Determine the [X, Y] coordinate at the center of the cell enclosing the given text.  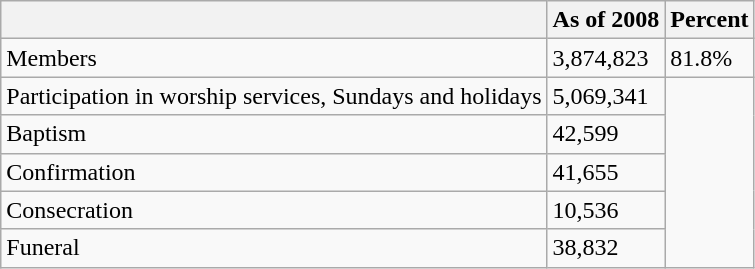
5,069,341 [606, 96]
Baptism [274, 134]
38,832 [606, 248]
Members [274, 58]
As of 2008 [606, 20]
Participation in worship services, Sundays and holidays [274, 96]
Funeral [274, 248]
Confirmation [274, 172]
41,655 [606, 172]
3,874,823 [606, 58]
Consecration [274, 210]
Percent [710, 20]
10,536 [606, 210]
81.8% [710, 58]
42,599 [606, 134]
